Locate the cell with the specified text and output its (x, y) center coordinate. 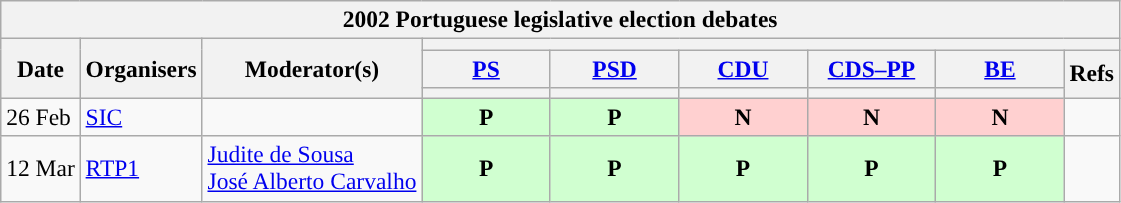
2002 Portuguese legislative election debates (560, 19)
Judite de SousaJosé Alberto Carvalho (312, 168)
12 Mar (40, 168)
Moderator(s) (312, 68)
26 Feb (40, 117)
CDU (743, 68)
PS (486, 68)
CDS–PP (871, 68)
SIC (141, 117)
Organisers (141, 68)
Date (40, 68)
BE (1000, 68)
PSD (614, 68)
RTP1 (141, 168)
Refs (1092, 74)
